Output the [X, Y] coordinate of the center of the cell containing the given text.  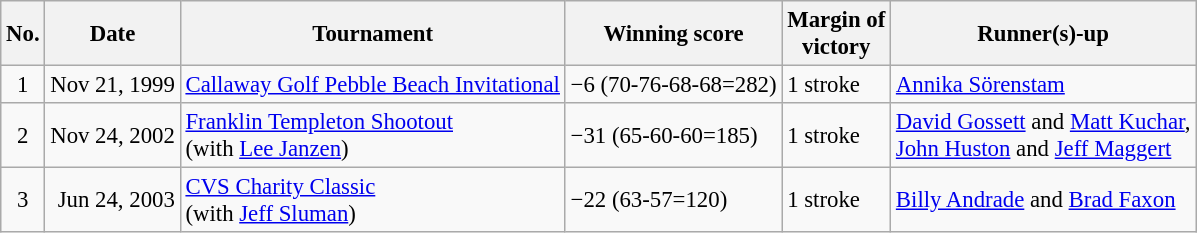
Tournament [372, 34]
1 [23, 85]
Nov 21, 1999 [112, 85]
Franklin Templeton Shootout(with Lee Janzen) [372, 136]
3 [23, 200]
2 [23, 136]
−22 (63-57=120) [674, 200]
Runner(s)-up [1044, 34]
Billy Andrade and Brad Faxon [1044, 200]
Date [112, 34]
−6 (70-76-68-68=282) [674, 85]
Jun 24, 2003 [112, 200]
Callaway Golf Pebble Beach Invitational [372, 85]
−31 (65-60-60=185) [674, 136]
Margin ofvictory [836, 34]
Annika Sörenstam [1044, 85]
No. [23, 34]
CVS Charity Classic(with Jeff Sluman) [372, 200]
Winning score [674, 34]
Nov 24, 2002 [112, 136]
David Gossett and Matt Kuchar, John Huston and Jeff Maggert [1044, 136]
